Capture the cell that displays the provided text and extract its [X, Y] central coordinate. 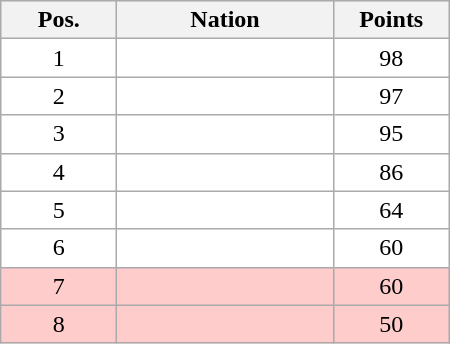
1 [59, 58]
95 [391, 134]
50 [391, 324]
Nation [225, 20]
98 [391, 58]
3 [59, 134]
4 [59, 172]
8 [59, 324]
Pos. [59, 20]
7 [59, 286]
Points [391, 20]
64 [391, 210]
6 [59, 248]
5 [59, 210]
86 [391, 172]
2 [59, 96]
97 [391, 96]
